For the text-containing cell, return its midpoint in (x, y) coordinate format. 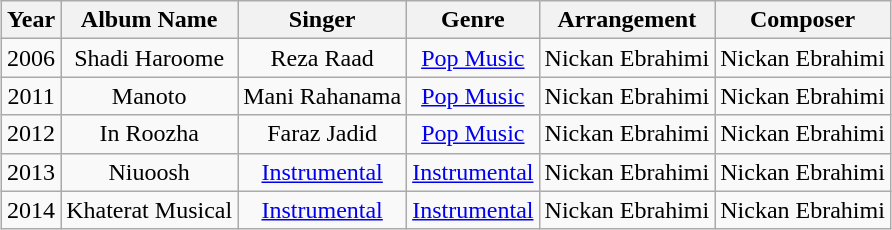
Composer (803, 20)
Reza Raad (322, 58)
Manoto (150, 96)
Mani Rahanama (322, 96)
Year (32, 20)
Faraz Jadid (322, 134)
2014 (32, 210)
Shadi Haroome (150, 58)
2011 (32, 96)
Khaterat Musical (150, 210)
Album Name (150, 20)
2012 (32, 134)
Genre (473, 20)
Arrangement (627, 20)
In Roozha (150, 134)
2013 (32, 172)
Niuoosh (150, 172)
Singer (322, 20)
2006 (32, 58)
